Provide the (x, y) coordinate of the cell's center where the given text is located.  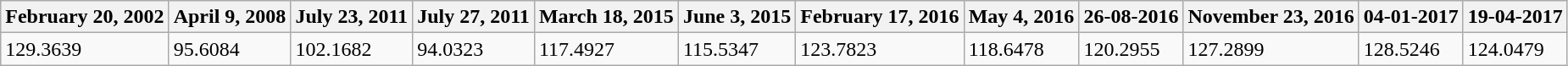
19-04-2017 (1515, 17)
May 4, 2016 (1021, 17)
117.4927 (606, 49)
118.6478 (1021, 49)
February 17, 2016 (880, 17)
March 18, 2015 (606, 17)
November 23, 2016 (1271, 17)
April 9, 2008 (230, 17)
04-01-2017 (1410, 17)
102.1682 (352, 49)
June 3, 2015 (737, 17)
115.5347 (737, 49)
123.7823 (880, 49)
February 20, 2002 (85, 17)
120.2955 (1131, 49)
129.3639 (85, 49)
128.5246 (1410, 49)
July 23, 2011 (352, 17)
127.2899 (1271, 49)
95.6084 (230, 49)
124.0479 (1515, 49)
94.0323 (474, 49)
July 27, 2011 (474, 17)
26-08-2016 (1131, 17)
